Return [x, y] of the center of cell containing provided text 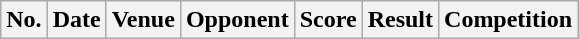
Venue [143, 20]
Score [328, 20]
Result [400, 20]
Date [76, 20]
Competition [508, 20]
Opponent [237, 20]
No. [24, 20]
